Return [X, Y] of the center of cell containing provided text 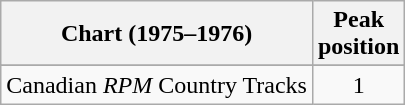
1 [358, 85]
Chart (1975–1976) [157, 34]
Peakposition [358, 34]
Canadian RPM Country Tracks [157, 85]
